Extract the [x, y] coordinate from the center of the cell holding the provided text.  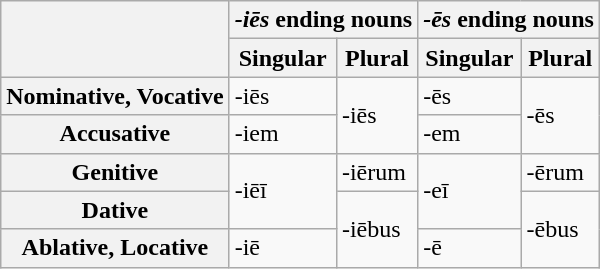
-iē [282, 248]
Ablative, Locative [115, 248]
Nominative, Vocative [115, 96]
Genitive [115, 172]
Dative [115, 210]
Accusative [115, 134]
-iēī [282, 191]
-iērum [376, 172]
-ēbus [560, 229]
-iēbus [376, 229]
-iēs ending nouns [323, 20]
-em [470, 134]
-ē [470, 248]
-ērum [560, 172]
-eī [470, 191]
-iem [282, 134]
-ēs ending nouns [509, 20]
